Return the [x, y] coordinate for the center point of the cell that contains the specified text.  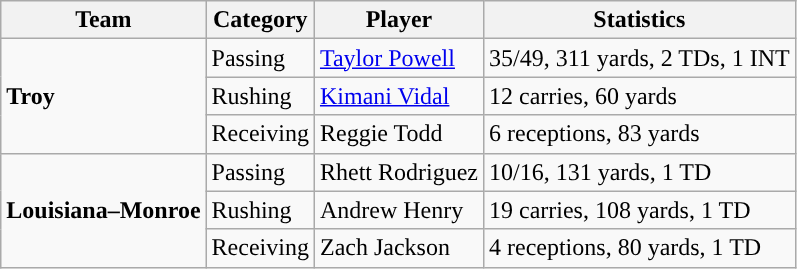
35/49, 311 yards, 2 TDs, 1 INT [639, 58]
Category [260, 20]
Andrew Henry [398, 210]
Troy [104, 96]
Reggie Todd [398, 134]
10/16, 131 yards, 1 TD [639, 172]
19 carries, 108 yards, 1 TD [639, 210]
Kimani Vidal [398, 96]
4 receptions, 80 yards, 1 TD [639, 248]
Team [104, 20]
Statistics [639, 20]
Louisiana–Monroe [104, 210]
Rhett Rodriguez [398, 172]
Zach Jackson [398, 248]
Taylor Powell [398, 58]
Player [398, 20]
6 receptions, 83 yards [639, 134]
12 carries, 60 yards [639, 96]
